Locate the cell with the specified text and output its (x, y) center coordinate. 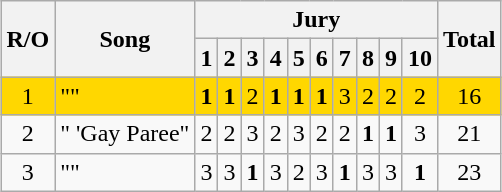
Jury (316, 20)
7 (344, 58)
16 (470, 96)
23 (470, 172)
Song (125, 39)
6 (322, 58)
5 (298, 58)
9 (390, 58)
10 (420, 58)
21 (470, 134)
" 'Gay Paree" (125, 134)
R/O (28, 39)
4 (276, 58)
Total (470, 39)
8 (368, 58)
